Scan for the cell matching the given text and deliver its [X, Y] coordinate at center. 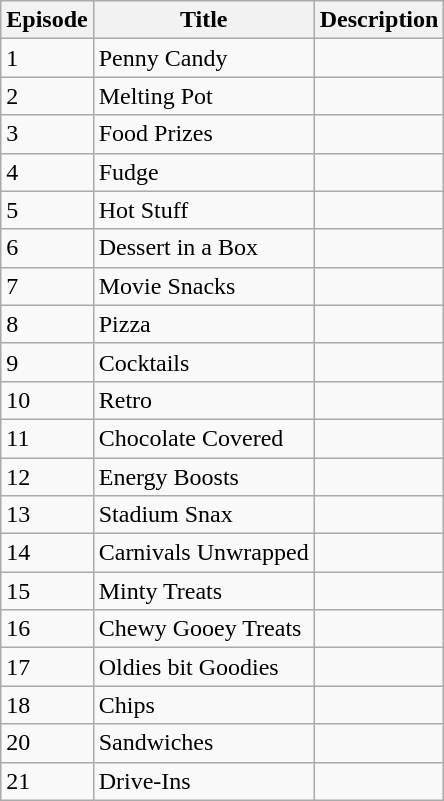
Movie Snacks [204, 286]
2 [47, 96]
21 [47, 781]
Drive-Ins [204, 781]
Dessert in a Box [204, 248]
Retro [204, 400]
10 [47, 400]
7 [47, 286]
Pizza [204, 324]
Description [379, 20]
Cocktails [204, 362]
Oldies bit Goodies [204, 667]
Energy Boosts [204, 477]
17 [47, 667]
Penny Candy [204, 58]
9 [47, 362]
12 [47, 477]
Hot Stuff [204, 210]
Sandwiches [204, 743]
3 [47, 134]
18 [47, 705]
Chocolate Covered [204, 438]
14 [47, 553]
20 [47, 743]
Fudge [204, 172]
Carnivals Unwrapped [204, 553]
Minty Treats [204, 591]
11 [47, 438]
8 [47, 324]
Chewy Gooey Treats [204, 629]
Title [204, 20]
4 [47, 172]
6 [47, 248]
13 [47, 515]
15 [47, 591]
Stadium Snax [204, 515]
5 [47, 210]
Chips [204, 705]
Episode [47, 20]
1 [47, 58]
Melting Pot [204, 96]
16 [47, 629]
Food Prizes [204, 134]
